For the text-containing cell, return its midpoint in [x, y] coordinate format. 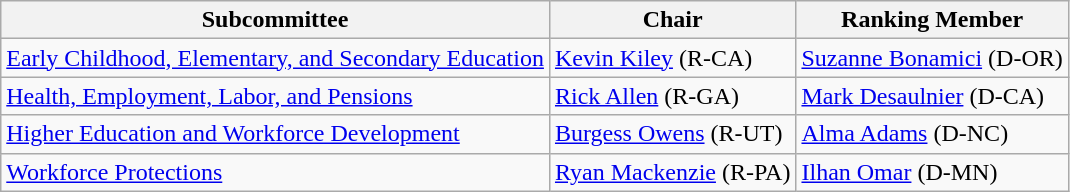
Ryan Mackenzie (R-PA) [672, 172]
Mark Desaulnier (D-CA) [932, 96]
Alma Adams (D-NC) [932, 134]
Subcommittee [276, 20]
Chair [672, 20]
Workforce Protections [276, 172]
Kevin Kiley (R-CA) [672, 58]
Higher Education and Workforce Development [276, 134]
Ilhan Omar (D-MN) [932, 172]
Suzanne Bonamici (D-OR) [932, 58]
Ranking Member [932, 20]
Burgess Owens (R-UT) [672, 134]
Early Childhood, Elementary, and Secondary Education [276, 58]
Health, Employment, Labor, and Pensions [276, 96]
Rick Allen (R-GA) [672, 96]
